Identify which cell holds the provided text, then report its [X, Y] central coordinate. 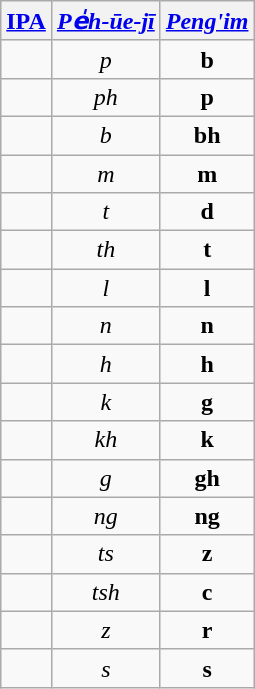
ph [106, 97]
d [207, 212]
th [106, 250]
Pe̍h-ūe-jī [106, 21]
kh [106, 440]
bh [207, 135]
Peng'im [207, 21]
ts [106, 554]
IPA [26, 21]
gh [207, 478]
r [207, 630]
c [207, 592]
tsh [106, 592]
